From the cell containing the given text, extract its center point as [x, y] coordinate. 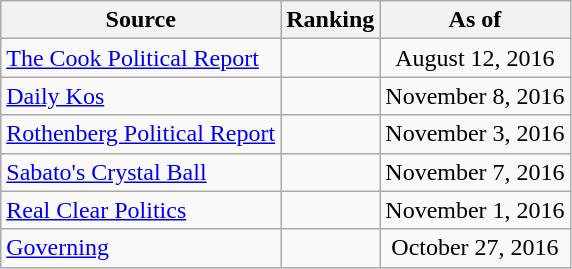
Ranking [330, 20]
The Cook Political Report [141, 58]
Daily Kos [141, 96]
November 1, 2016 [475, 210]
October 27, 2016 [475, 248]
November 7, 2016 [475, 172]
Sabato's Crystal Ball [141, 172]
November 3, 2016 [475, 134]
Governing [141, 248]
Real Clear Politics [141, 210]
Rothenberg Political Report [141, 134]
Source [141, 20]
November 8, 2016 [475, 96]
August 12, 2016 [475, 58]
As of [475, 20]
